Find where the given text appears and provide that cell's center as [x, y] coordinate. 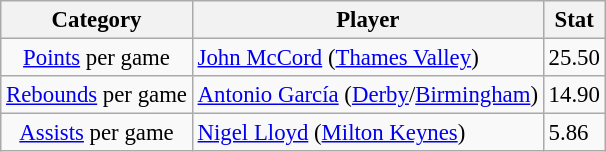
John McCord (Thames Valley) [368, 58]
Assists per game [97, 133]
Nigel Lloyd (Milton Keynes) [368, 133]
14.90 [574, 95]
25.50 [574, 58]
Rebounds per game [97, 95]
Stat [574, 20]
Points per game [97, 58]
Category [97, 20]
Antonio García (Derby/Birmingham) [368, 95]
5.86 [574, 133]
Player [368, 20]
